Determine the (X, Y) coordinate at the center of the cell enclosing the given text.  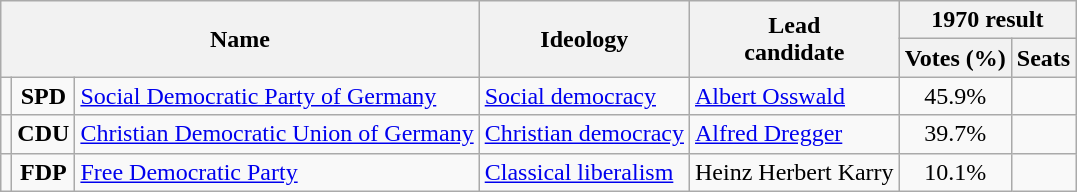
Leadcandidate (795, 39)
CDU (44, 134)
45.9% (955, 96)
Seats (1043, 58)
Name (240, 39)
Alfred Dregger (795, 134)
Christian Democratic Union of Germany (277, 134)
Social Democratic Party of Germany (277, 96)
Christian democracy (584, 134)
Heinz Herbert Karry (795, 172)
SPD (44, 96)
39.7% (955, 134)
Free Democratic Party (277, 172)
Social democracy (584, 96)
Classical liberalism (584, 172)
FDP (44, 172)
Ideology (584, 39)
Albert Osswald (795, 96)
10.1% (955, 172)
Votes (%) (955, 58)
1970 result (988, 20)
